Pinpoint the cell where the given text exists, returning its [X, Y] midpoint coordinate. 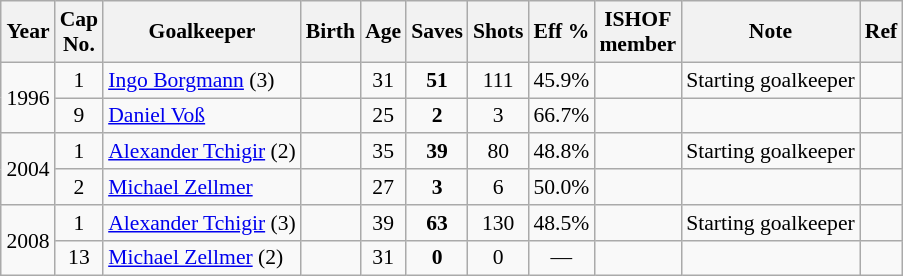
Ref [881, 32]
Alexander Tchigir (2) [202, 152]
Alexander Tchigir (3) [202, 223]
51 [437, 80]
Shots [498, 32]
Birth [330, 32]
50.0% [561, 187]
45.9% [561, 80]
Note [770, 32]
ISHOFmember [638, 32]
111 [498, 80]
48.8% [561, 152]
Michael Zellmer [202, 187]
9 [80, 116]
Daniel Voß [202, 116]
35 [383, 152]
Eff % [561, 32]
66.7% [561, 116]
13 [80, 258]
2004 [28, 170]
2008 [28, 240]
Saves [437, 32]
— [561, 258]
1996 [28, 98]
6 [498, 187]
48.5% [561, 223]
Goalkeeper [202, 32]
Ingo Borgmann (3) [202, 80]
130 [498, 223]
Michael Zellmer (2) [202, 258]
Age [383, 32]
CapNo. [80, 32]
27 [383, 187]
80 [498, 152]
25 [383, 116]
Year [28, 32]
63 [437, 223]
